Search for the cell housing the specified text and yield its (x, y) center coordinate. 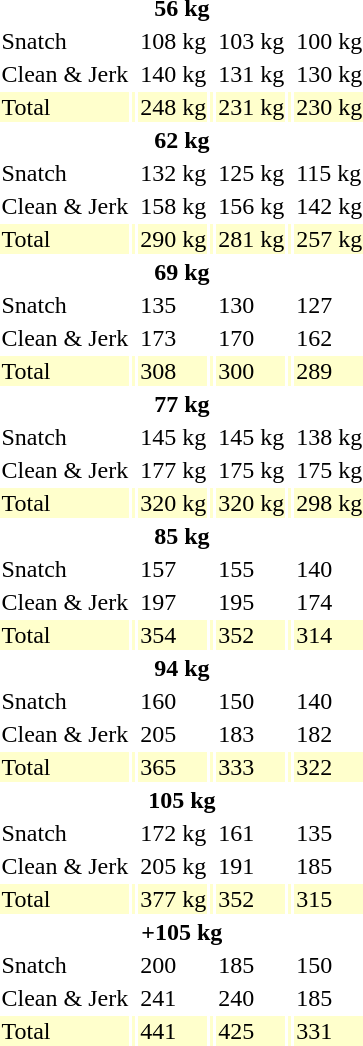
231 kg (252, 107)
130 (252, 305)
197 (174, 602)
150 (252, 701)
157 (174, 569)
161 (252, 833)
155 (252, 569)
125 kg (252, 173)
290 kg (174, 239)
441 (174, 1031)
365 (174, 767)
131 kg (252, 74)
158 kg (174, 206)
240 (252, 998)
160 (174, 701)
377 kg (174, 899)
191 (252, 866)
281 kg (252, 239)
425 (252, 1031)
333 (252, 767)
248 kg (174, 107)
354 (174, 635)
103 kg (252, 41)
200 (174, 965)
172 kg (174, 833)
177 kg (174, 470)
132 kg (174, 173)
185 (252, 965)
135 (174, 305)
175 kg (252, 470)
156 kg (252, 206)
241 (174, 998)
195 (252, 602)
183 (252, 734)
308 (174, 371)
205 kg (174, 866)
170 (252, 338)
300 (252, 371)
173 (174, 338)
205 (174, 734)
108 kg (174, 41)
140 kg (174, 74)
